Find where the given text appears and provide that cell's center as (x, y) coordinate. 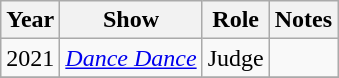
Role (236, 20)
2021 (30, 58)
Judge (236, 58)
Dance Dance (131, 58)
Year (30, 20)
Show (131, 20)
Notes (303, 20)
